For the text-containing cell, return its midpoint in [X, Y] coordinate format. 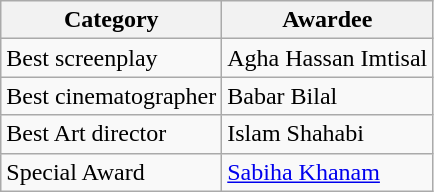
Best screenplay [112, 58]
Awardee [328, 20]
Babar Bilal [328, 96]
Agha Hassan Imtisal [328, 58]
Best cinematographer [112, 96]
Best Art director [112, 134]
Category [112, 20]
Special Award [112, 172]
Sabiha Khanam [328, 172]
Islam Shahabi [328, 134]
